Identify which cell holds the provided text, then report its [x, y] central coordinate. 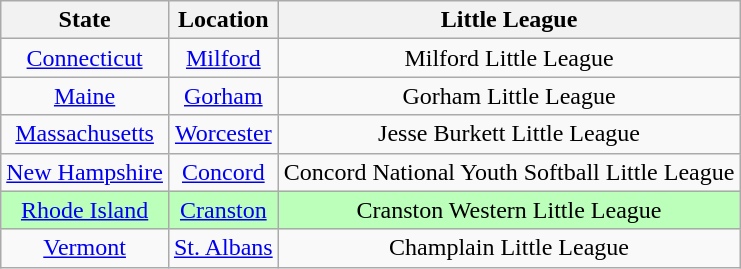
St. Albans [223, 248]
Jesse Burkett Little League [509, 134]
New Hampshire [85, 172]
Connecticut [85, 58]
Maine [85, 96]
Rhode Island [85, 210]
Champlain Little League [509, 248]
Concord National Youth Softball Little League [509, 172]
Milford [223, 58]
Location [223, 20]
Vermont [85, 248]
Milford Little League [509, 58]
Massachusetts [85, 134]
Little League [509, 20]
Gorham Little League [509, 96]
Worcester [223, 134]
Cranston Western Little League [509, 210]
State [85, 20]
Concord [223, 172]
Cranston [223, 210]
Gorham [223, 96]
